Detect which cell encompasses the target text, then output its (X, Y) center coordinate. 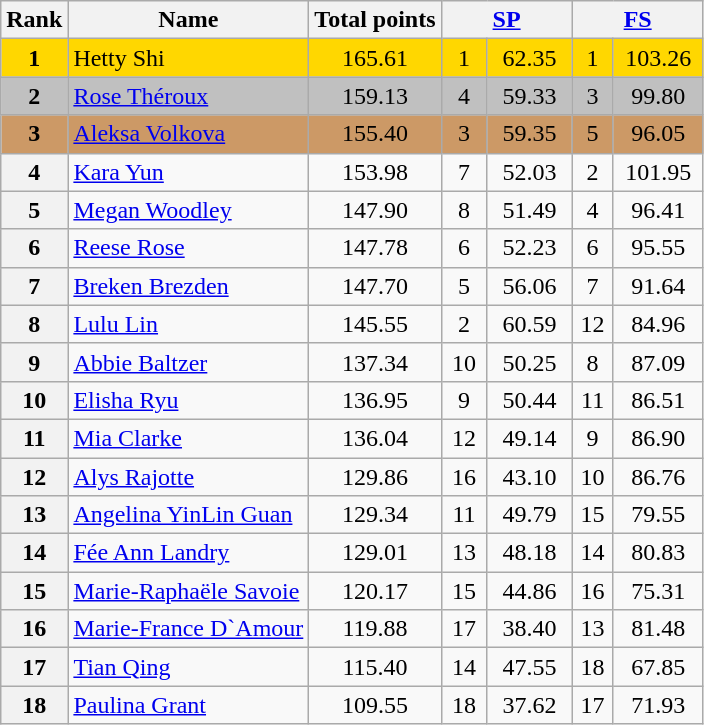
81.48 (658, 629)
119.88 (375, 629)
Hetty Shi (188, 58)
91.64 (658, 286)
96.05 (658, 134)
115.40 (375, 667)
59.33 (530, 96)
84.96 (658, 324)
129.01 (375, 553)
60.59 (530, 324)
50.44 (530, 400)
Breken Brezden (188, 286)
49.79 (530, 515)
145.55 (375, 324)
Angelina YinLin Guan (188, 515)
Kara Yun (188, 172)
75.31 (658, 591)
71.93 (658, 705)
FS (638, 20)
Reese Rose (188, 248)
120.17 (375, 591)
129.86 (375, 477)
95.55 (658, 248)
Mia Clarke (188, 438)
Abbie Baltzer (188, 362)
Marie-Raphaële Savoie (188, 591)
38.40 (530, 629)
Megan Woodley (188, 210)
Aleksa Volkova (188, 134)
101.95 (658, 172)
56.06 (530, 286)
79.55 (658, 515)
129.34 (375, 515)
62.35 (530, 58)
50.25 (530, 362)
Lulu Lin (188, 324)
99.80 (658, 96)
165.61 (375, 58)
47.55 (530, 667)
37.62 (530, 705)
96.41 (658, 210)
44.86 (530, 591)
137.34 (375, 362)
51.49 (530, 210)
87.09 (658, 362)
147.78 (375, 248)
147.90 (375, 210)
86.90 (658, 438)
Paulina Grant (188, 705)
48.18 (530, 553)
103.26 (658, 58)
Rose Théroux (188, 96)
SP (506, 20)
Fée Ann Landry (188, 553)
136.95 (375, 400)
52.03 (530, 172)
109.55 (375, 705)
59.35 (530, 134)
49.14 (530, 438)
153.98 (375, 172)
Elisha Ryu (188, 400)
Tian Qing (188, 667)
147.70 (375, 286)
52.23 (530, 248)
Rank (34, 20)
86.51 (658, 400)
136.04 (375, 438)
86.76 (658, 477)
Marie-France D`Amour (188, 629)
Total points (375, 20)
43.10 (530, 477)
Alys Rajotte (188, 477)
155.40 (375, 134)
80.83 (658, 553)
67.85 (658, 667)
Name (188, 20)
159.13 (375, 96)
